For the text-containing cell, return its midpoint in (x, y) coordinate format. 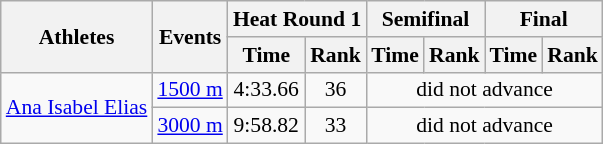
33 (336, 126)
Athletes (77, 36)
1500 m (190, 90)
4:33.66 (266, 90)
3000 m (190, 126)
Final (544, 19)
Events (190, 36)
9:58.82 (266, 126)
Heat Round 1 (297, 19)
36 (336, 90)
Semifinal (425, 19)
Ana Isabel Elias (77, 108)
